From the cell containing the given text, extract its center point as [X, Y] coordinate. 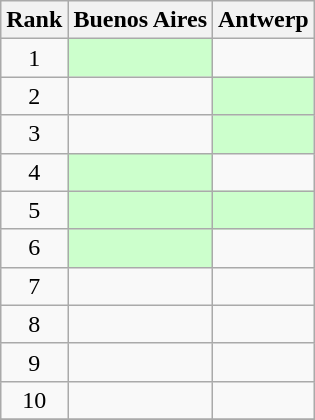
5 [34, 210]
3 [34, 134]
Buenos Aires [140, 20]
4 [34, 172]
6 [34, 248]
Rank [34, 20]
9 [34, 362]
2 [34, 96]
Antwerp [264, 20]
8 [34, 324]
10 [34, 400]
1 [34, 58]
7 [34, 286]
